From the cell containing the given text, extract its center point as [X, Y] coordinate. 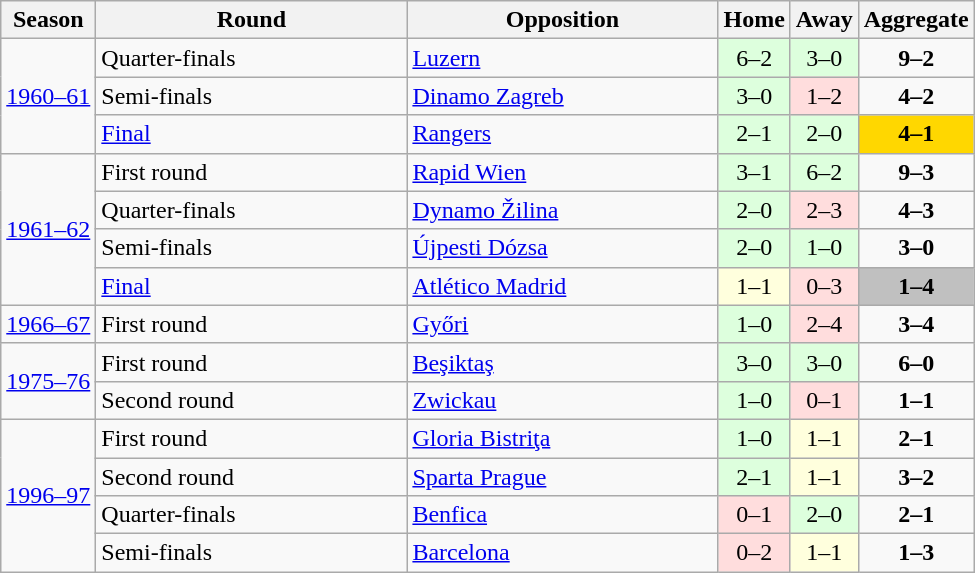
Dinamo Zagreb [562, 96]
Gloria Bistriţa [562, 438]
1–4 [916, 286]
1960–61 [48, 96]
3–1 [754, 172]
Rapid Wien [562, 172]
4–2 [916, 96]
2–4 [824, 324]
0–2 [754, 553]
9–2 [916, 58]
2–3 [824, 210]
0–3 [824, 286]
4–3 [916, 210]
Újpesti Dózsa [562, 248]
3–4 [916, 324]
1975–76 [48, 381]
Home [754, 20]
Barcelona [562, 553]
1961–62 [48, 229]
1966–67 [48, 324]
1–2 [824, 96]
6–0 [916, 362]
Benfica [562, 515]
1996–97 [48, 495]
Round [252, 20]
Season [48, 20]
1–3 [916, 553]
3–2 [916, 477]
9–3 [916, 172]
Győri [562, 324]
Rangers [562, 134]
Zwickau [562, 400]
Away [824, 20]
Aggregate [916, 20]
Opposition [562, 20]
4–1 [916, 134]
Luzern [562, 58]
Beşiktaş [562, 362]
Dynamo Žilina [562, 210]
Sparta Prague [562, 477]
Atlético Madrid [562, 286]
